Capture the cell that displays the provided text and extract its [x, y] central coordinate. 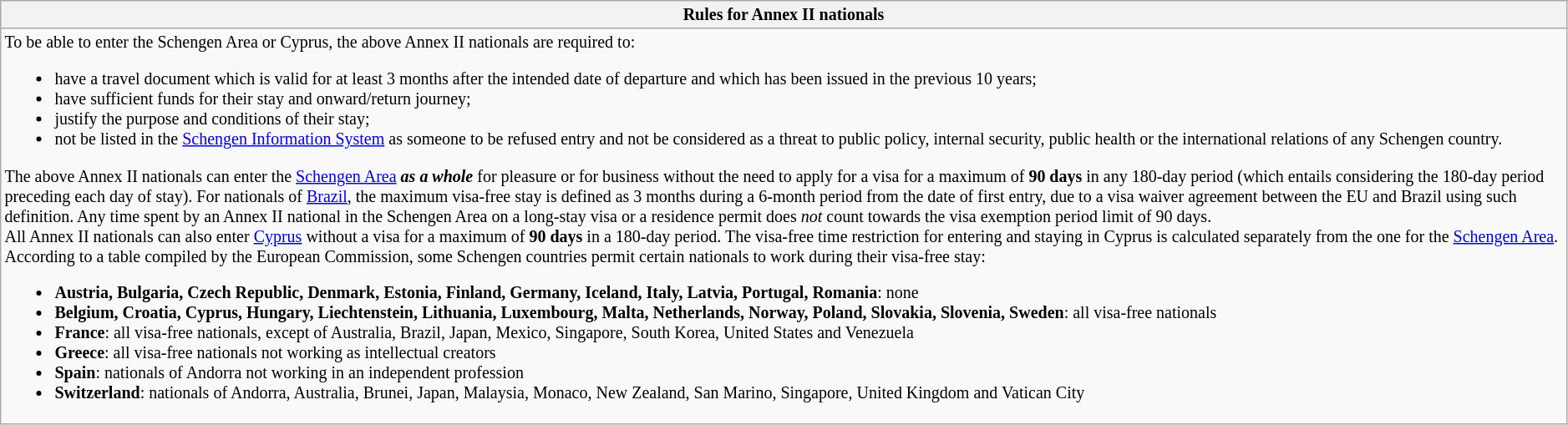
Rules for Annex II nationals [784, 15]
